Output the (X, Y) coordinate of the center of the cell containing the given text.  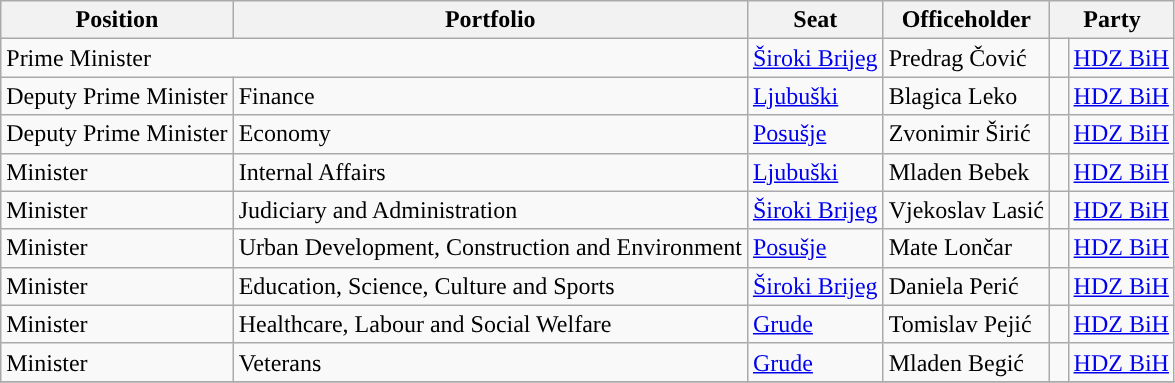
Economy (490, 134)
Tomislav Pejić (966, 324)
Mate Lončar (966, 248)
Portfolio (490, 20)
Mladen Bebek (966, 172)
Blagica Leko (966, 96)
Officeholder (966, 20)
Urban Development, Construction and Environment (490, 248)
Internal Affairs (490, 172)
Position (117, 20)
Finance (490, 96)
Mladen Begić (966, 362)
Veterans (490, 362)
Judiciary and Administration (490, 210)
Predrag Čović (966, 58)
Education, Science, Culture and Sports (490, 286)
Seat (815, 20)
Healthcare, Labour and Social Welfare (490, 324)
Zvonimir Širić (966, 134)
Vjekoslav Lasić (966, 210)
Party (1112, 20)
Daniela Perić (966, 286)
Prime Minister (374, 58)
